Provide the [x, y] coordinate of the cell's center where the given text is located.  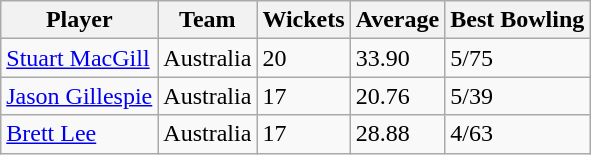
Average [398, 20]
Team [208, 20]
5/75 [518, 58]
5/39 [518, 96]
Brett Lee [80, 134]
33.90 [398, 58]
20 [304, 58]
Best Bowling [518, 20]
Wickets [304, 20]
Player [80, 20]
20.76 [398, 96]
Stuart MacGill [80, 58]
Jason Gillespie [80, 96]
28.88 [398, 134]
4/63 [518, 134]
